Pinpoint the cell where the given text exists, returning its (X, Y) midpoint coordinate. 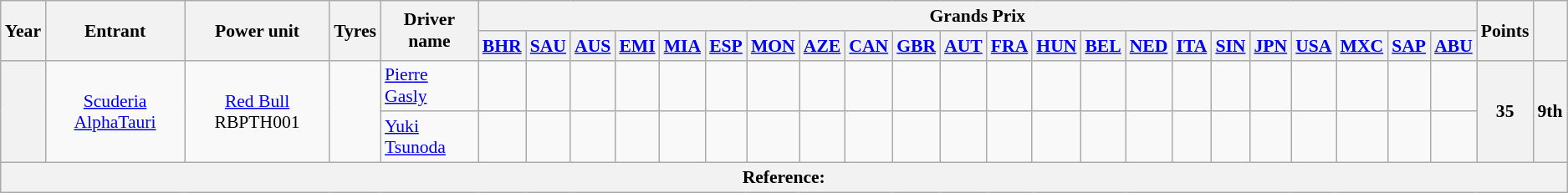
GBR (917, 46)
MIA (682, 46)
EMI (637, 46)
Yuki Tsunoda (430, 137)
ESP (726, 46)
ABU (1453, 46)
Pierre Gasly (430, 85)
FRA (1009, 46)
BHR (502, 46)
NED (1149, 46)
Tyres (355, 30)
ITA (1191, 46)
SAU (549, 46)
MXC (1362, 46)
AUT (963, 46)
SIN (1230, 46)
AZE (823, 46)
Scuderia AlphaTauri (115, 111)
Power unit (258, 30)
Year (23, 30)
Reference: (784, 178)
CAN (868, 46)
Grands Prix (978, 16)
Points (1505, 30)
HUN (1056, 46)
BEL (1102, 46)
Driver name (430, 30)
USA (1313, 46)
9th (1550, 111)
MON (773, 46)
Red Bull RBPTH001 (258, 111)
SAP (1408, 46)
35 (1505, 111)
JPN (1270, 46)
AUS (592, 46)
Entrant (115, 30)
